Find where the given text appears and provide that cell's center as (X, Y) coordinate. 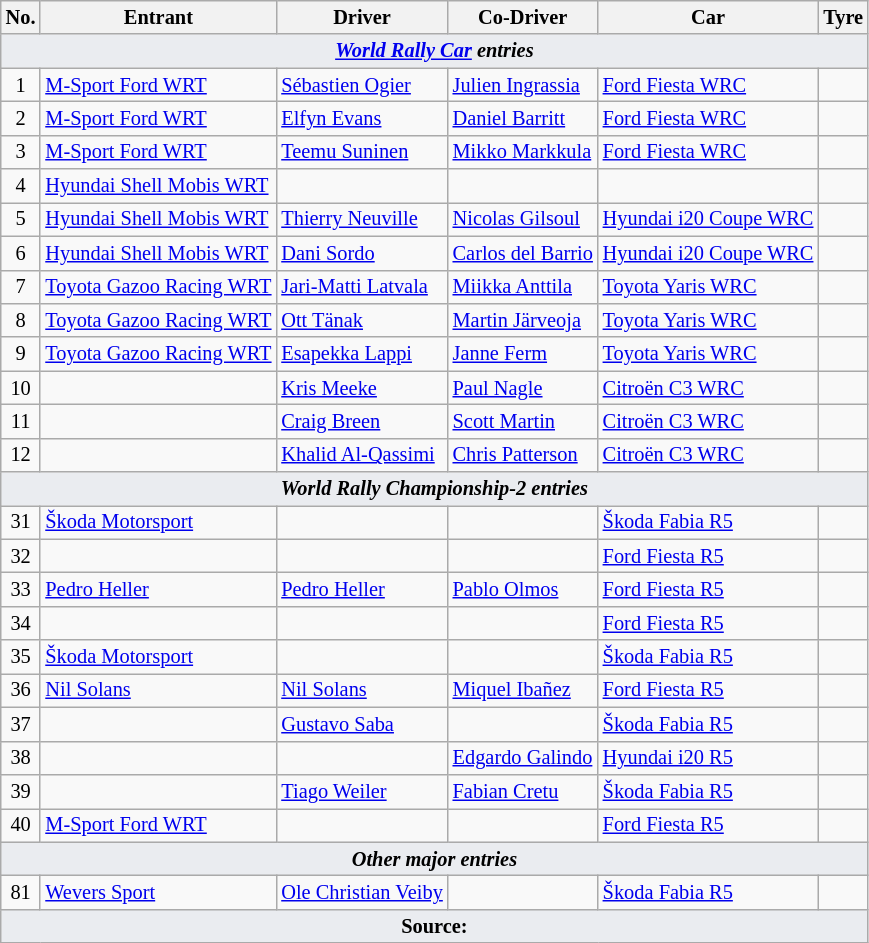
Teemu Suninen (362, 152)
Miikka Anttila (523, 287)
7 (21, 287)
Chris Patterson (523, 455)
12 (21, 455)
Sébastien Ogier (362, 85)
Other major entries (434, 859)
Paul Nagle (523, 388)
Fabian Cretu (523, 791)
Miquel Ibañez (523, 690)
Source: (434, 926)
33 (21, 589)
Pablo Olmos (523, 589)
9 (21, 354)
2 (21, 118)
32 (21, 556)
Khalid Al-Qassimi (362, 455)
39 (21, 791)
38 (21, 758)
6 (21, 253)
11 (21, 421)
Janne Ferm (523, 354)
World Rally Championship-2 entries (434, 489)
World Rally Car entries (434, 51)
35 (21, 657)
36 (21, 690)
Martin Järveoja (523, 320)
Thierry Neuville (362, 219)
Esapekka Lappi (362, 354)
Edgardo Galindo (523, 758)
Jari-Matti Latvala (362, 287)
Tyre (843, 17)
Scott Martin (523, 421)
No. (21, 17)
Driver (362, 17)
1 (21, 85)
Nicolas Gilsoul (523, 219)
Mikko Markkula (523, 152)
Julien Ingrassia (523, 85)
8 (21, 320)
Hyundai i20 R5 (708, 758)
Ole Christian Veiby (362, 892)
Ott Tänak (362, 320)
Elfyn Evans (362, 118)
81 (21, 892)
Dani Sordo (362, 253)
Tiago Weiler (362, 791)
31 (21, 522)
Craig Breen (362, 421)
Kris Meeke (362, 388)
Entrant (158, 17)
Co-Driver (523, 17)
Wevers Sport (158, 892)
Carlos del Barrio (523, 253)
40 (21, 825)
Daniel Barritt (523, 118)
10 (21, 388)
5 (21, 219)
Gustavo Saba (362, 724)
4 (21, 186)
34 (21, 623)
3 (21, 152)
37 (21, 724)
Car (708, 17)
